Capture the cell that displays the provided text and extract its (X, Y) central coordinate. 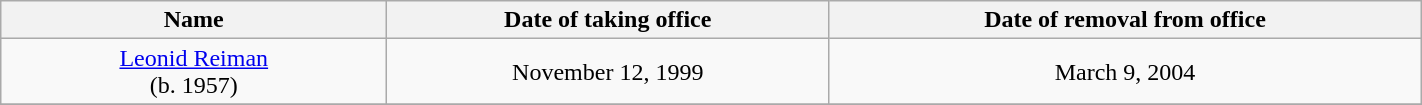
Date of removal from office (1126, 20)
Date of taking office (608, 20)
Leonid Reiman(b. 1957) (194, 72)
November 12, 1999 (608, 72)
Name (194, 20)
March 9, 2004 (1126, 72)
